For the text-containing cell, return its midpoint in (X, Y) coordinate format. 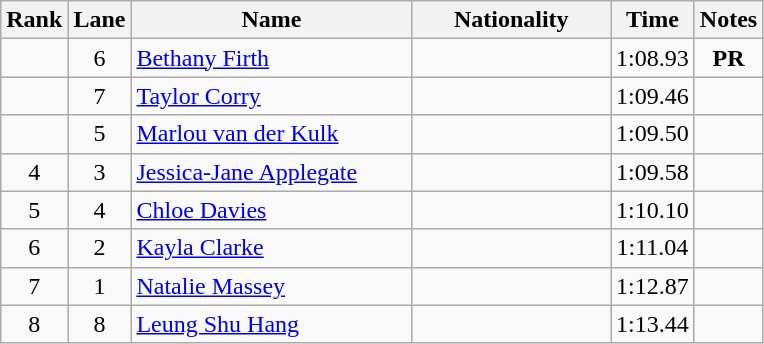
Taylor Corry (272, 96)
3 (100, 172)
1:13.44 (653, 324)
1:11.04 (653, 248)
Lane (100, 20)
Jessica-Jane Applegate (272, 172)
Natalie Massey (272, 286)
Leung Shu Hang (272, 324)
Chloe Davies (272, 210)
1 (100, 286)
Bethany Firth (272, 58)
1:12.87 (653, 286)
PR (728, 58)
1:09.58 (653, 172)
Notes (728, 20)
Kayla Clarke (272, 248)
1:08.93 (653, 58)
Time (653, 20)
2 (100, 248)
Rank (34, 20)
1:10.10 (653, 210)
1:09.50 (653, 134)
Marlou van der Kulk (272, 134)
1:09.46 (653, 96)
Name (272, 20)
Nationality (512, 20)
